Scan for the cell matching the given text and deliver its [X, Y] coordinate at center. 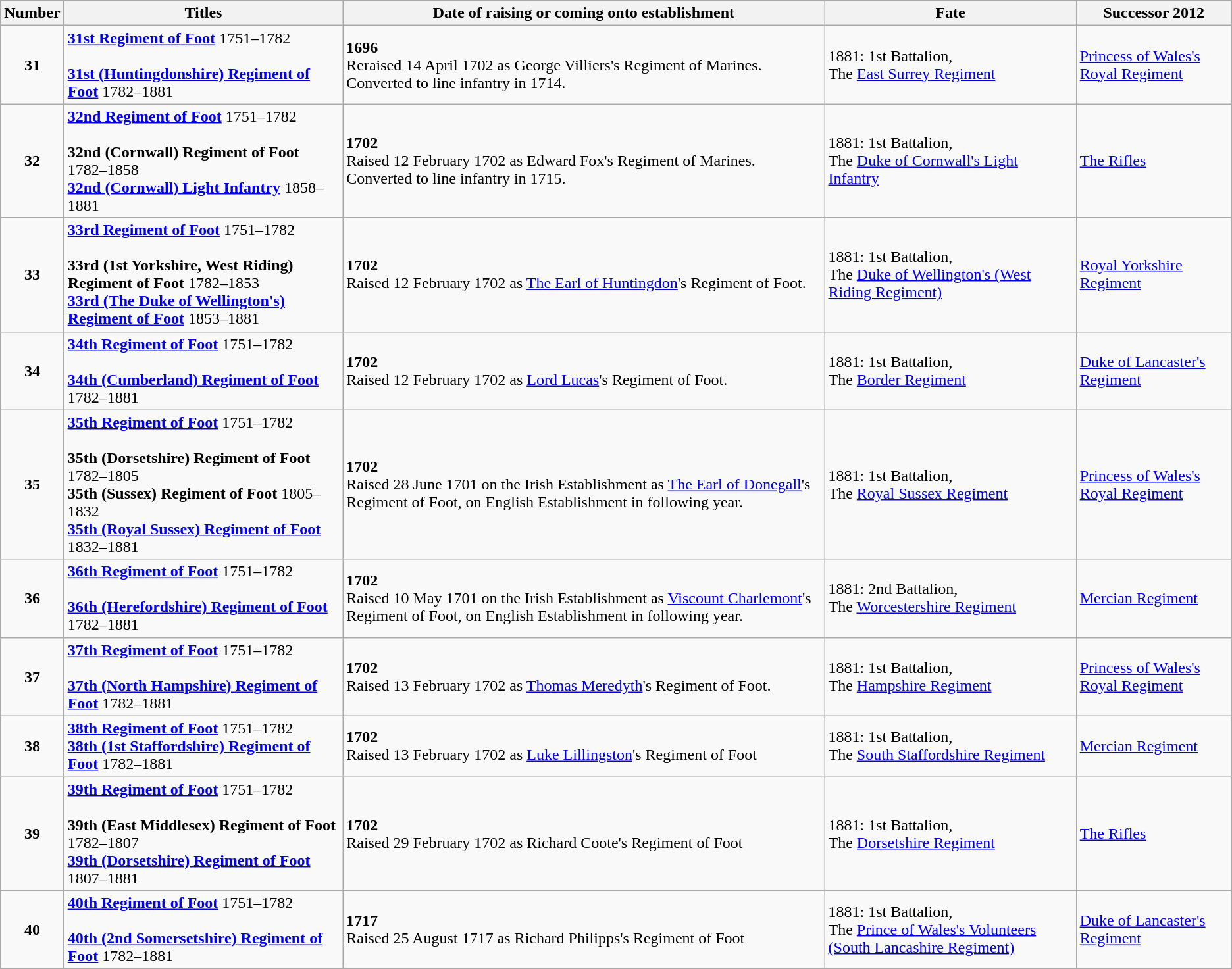
31st Regiment of Foot 1751–178231st (Huntingdonshire) Regiment of Foot 1782–1881 [203, 64]
1881: 1st Battalion,The East Surrey Regiment [950, 64]
32 [32, 161]
Royal Yorkshire Regiment [1154, 275]
39 [32, 833]
40 [32, 929]
1702Raised 13 February 1702 as Luke Lillingston's Regiment of Foot [584, 746]
Number [32, 13]
Date of raising or coming onto establishment [584, 13]
37th Regiment of Foot 1751–178237th (North Hampshire) Regiment of Foot 1782–1881 [203, 676]
Fate [950, 13]
1881: 1st Battalion,The Royal Sussex Regiment [950, 484]
1702Raised 12 February 1702 as Edward Fox's Regiment of Marines. Converted to line infantry in 1715. [584, 161]
35 [32, 484]
Successor 2012 [1154, 13]
40th Regiment of Foot 1751–178240th (2nd Somersetshire) Regiment of Foot 1782–1881 [203, 929]
1881: 1st Battalion,The Border Regiment [950, 371]
37 [32, 676]
38th Regiment of Foot 1751–178238th (1st Staffordshire) Regiment of Foot 1782–1881 [203, 746]
1702Raised 13 February 1702 as Thomas Meredyth's Regiment of Foot. [584, 676]
36 [32, 599]
1881: 1st Battalion, The South Staffordshire Regiment [950, 746]
1717Raised 25 August 1717 as Richard Philipps's Regiment of Foot [584, 929]
1881: 1st Battalion,The Duke of Cornwall's Light Infantry [950, 161]
34 [32, 371]
Titles [203, 13]
38 [32, 746]
1696Reraised 14 April 1702 as George Villiers's Regiment of Marines. Converted to line infantry in 1714. [584, 64]
31 [32, 64]
1702Raised 12 February 1702 as The Earl of Huntingdon's Regiment of Foot. [584, 275]
1881: 1st Battalion, The Prince of Wales's Volunteers (South Lancashire Regiment) [950, 929]
39th Regiment of Foot 1751–178239th (East Middlesex) Regiment of Foot 1782–1807 39th (Dorsetshire) Regiment of Foot 1807–1881 [203, 833]
33 [32, 275]
1702Raised 28 June 1701 on the Irish Establishment as The Earl of Donegall's Regiment of Foot, on English Establishment in following year. [584, 484]
1702Raised 29 February 1702 as Richard Coote's Regiment of Foot [584, 833]
32nd Regiment of Foot 1751–178232nd (Cornwall) Regiment of Foot 1782–1858 32nd (Cornwall) Light Infantry 1858–1881 [203, 161]
1881: 1st Battalion, The Hampshire Regiment [950, 676]
1702Raised 12 February 1702 as Lord Lucas's Regiment of Foot. [584, 371]
1881: 2nd Battalion,The Worcestershire Regiment [950, 599]
1881: 1st Battalion, The Dorsetshire Regiment [950, 833]
1881: 1st Battalion,The Duke of Wellington's (West Riding Regiment) [950, 275]
36th Regiment of Foot 1751–178236th (Herefordshire) Regiment of Foot 1782–1881 [203, 599]
34th Regiment of Foot 1751–178234th (Cumberland) Regiment of Foot 1782–1881 [203, 371]
1702Raised 10 May 1701 on the Irish Establishment as Viscount Charlemont's Regiment of Foot, on English Establishment in following year. [584, 599]
